Extract the (X, Y) coordinate from the center of the cell holding the provided text.  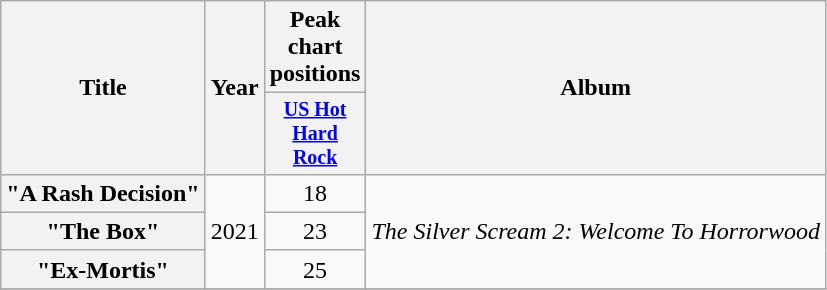
"Ex-Mortis" (103, 269)
"The Box" (103, 231)
23 (315, 231)
18 (315, 193)
Year (234, 88)
2021 (234, 231)
25 (315, 269)
The Silver Scream 2: Welcome To Horrorwood (596, 231)
Album (596, 88)
Title (103, 88)
"A Rash Decision" (103, 193)
US Hot Hard Rock (315, 134)
Peak chart positions (315, 47)
